From the cell containing the given text, extract its center point as (X, Y) coordinate. 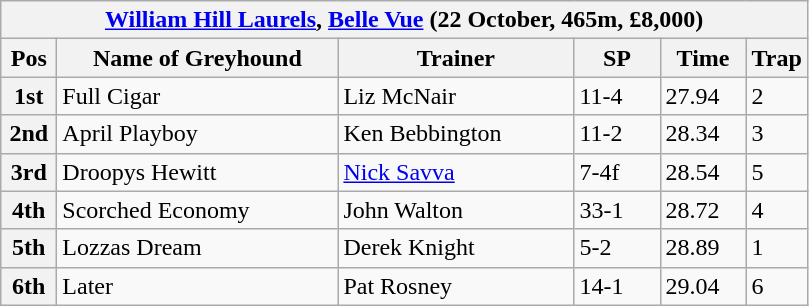
11-4 (617, 96)
John Walton (456, 210)
Lozzas Dream (198, 248)
14-1 (617, 286)
5 (776, 172)
William Hill Laurels, Belle Vue (22 October, 465m, £8,000) (404, 20)
Later (198, 286)
28.34 (703, 134)
4th (29, 210)
Full Cigar (198, 96)
Trap (776, 58)
Name of Greyhound (198, 58)
29.04 (703, 286)
Liz McNair (456, 96)
3rd (29, 172)
27.94 (703, 96)
11-2 (617, 134)
Scorched Economy (198, 210)
1st (29, 96)
6 (776, 286)
2nd (29, 134)
33-1 (617, 210)
April Playboy (198, 134)
3 (776, 134)
Droopys Hewitt (198, 172)
Derek Knight (456, 248)
SP (617, 58)
5-2 (617, 248)
5th (29, 248)
1 (776, 248)
7-4f (617, 172)
28.89 (703, 248)
Ken Bebbington (456, 134)
Pat Rosney (456, 286)
4 (776, 210)
Trainer (456, 58)
6th (29, 286)
28.72 (703, 210)
28.54 (703, 172)
Nick Savva (456, 172)
Time (703, 58)
2 (776, 96)
Pos (29, 58)
